Output the (X, Y) coordinate of the center of the cell containing the given text.  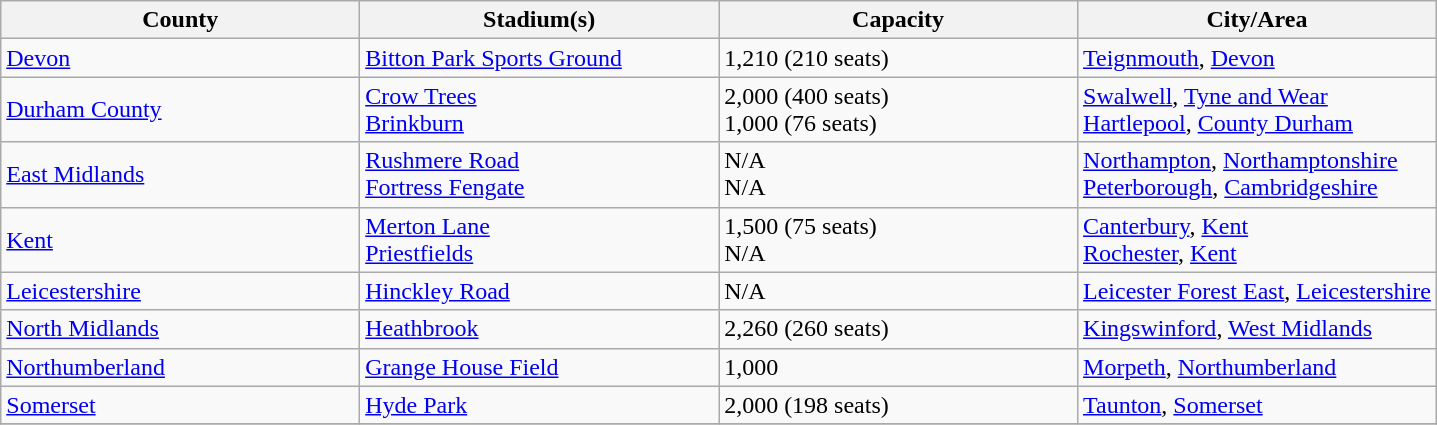
2,260 (260 seats) (898, 329)
Teignmouth, Devon (1258, 58)
Crow TreesBrinkburn (540, 110)
Hinckley Road (540, 291)
1,500 (75 seats)N/A (898, 240)
Durham County (180, 110)
Northumberland (180, 367)
2,000 (198 seats) (898, 405)
Canterbury, KentRochester, Kent (1258, 240)
Kingswinford, West Midlands (1258, 329)
Leicestershire (180, 291)
N/AN/A (898, 174)
Merton LanePriestfields (540, 240)
Northampton, NorthamptonshirePeterborough, Cambridgeshire (1258, 174)
Somerset (180, 405)
Bitton Park Sports Ground (540, 58)
County (180, 20)
1,000 (898, 367)
N/A (898, 291)
Morpeth, Northumberland (1258, 367)
2,000 (400 seats)1,000 (76 seats) (898, 110)
Devon (180, 58)
East Midlands (180, 174)
Rushmere RoadFortress Fengate (540, 174)
Hyde Park (540, 405)
Taunton, Somerset (1258, 405)
North Midlands (180, 329)
Capacity (898, 20)
Grange House Field (540, 367)
1,210 (210 seats) (898, 58)
Heathbrook (540, 329)
Stadium(s) (540, 20)
Leicester Forest East, Leicestershire (1258, 291)
City/Area (1258, 20)
Kent (180, 240)
Swalwell, Tyne and WearHartlepool, County Durham (1258, 110)
